Capture the cell that displays the provided text and extract its (X, Y) central coordinate. 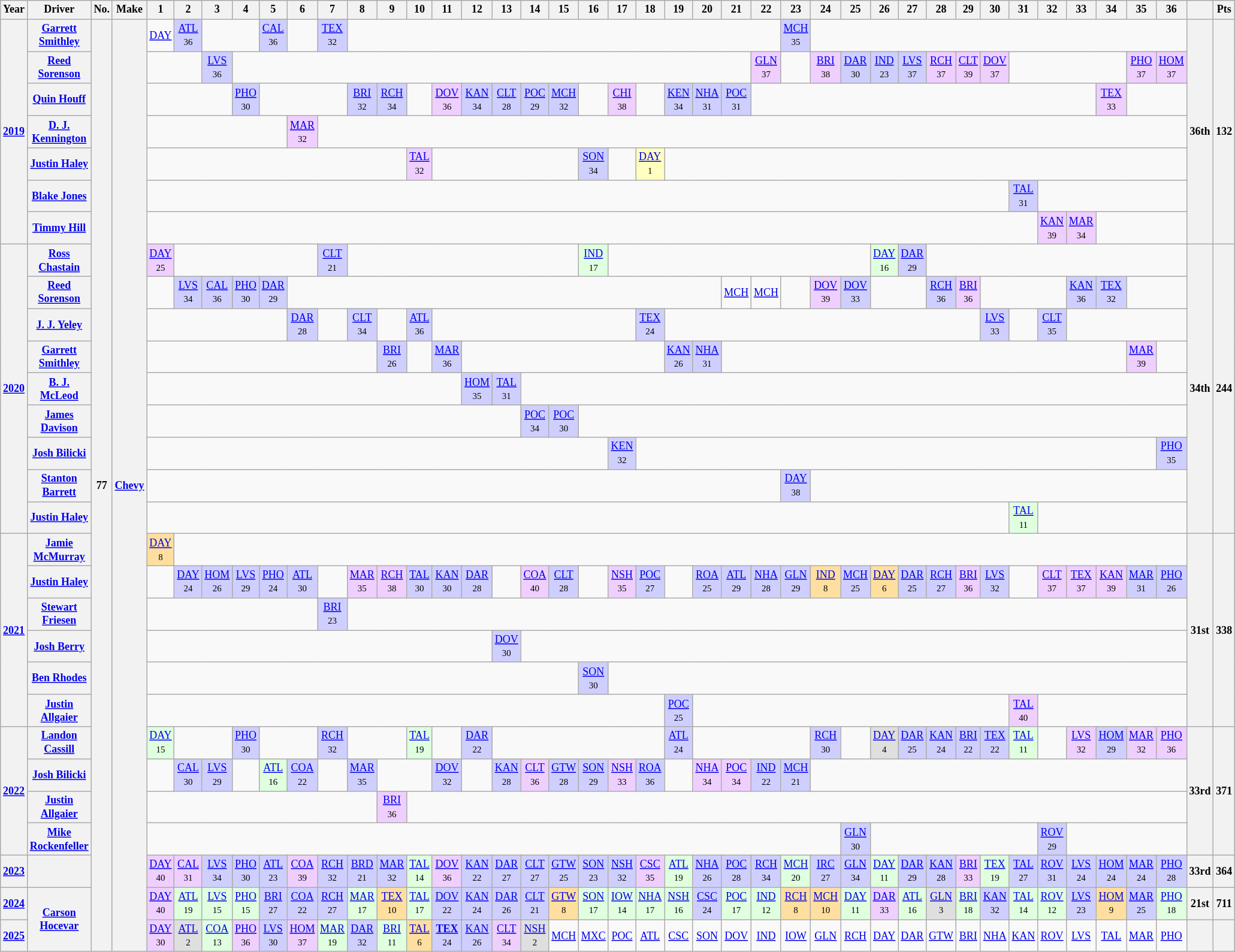
31 (1023, 10)
NHA17 (650, 903)
DAY6 (884, 582)
CSC24 (707, 903)
SON29 (593, 775)
5 (273, 10)
8 (362, 10)
TAL27 (1023, 871)
HOM29 (1111, 743)
15 (564, 10)
PHO (1171, 936)
CHI38 (622, 99)
SON (707, 936)
LVS24 (1081, 871)
Ben Rhodes (59, 678)
KAN (1023, 936)
Landon Cassill (59, 743)
DAY4 (884, 743)
SON34 (593, 164)
338 (1224, 630)
DOV (736, 936)
GLN37 (766, 68)
34 (1111, 10)
DAY25 (161, 261)
J. J. Yeley (59, 325)
IND23 (884, 68)
ATL (650, 936)
GLN30 (856, 839)
LVS 37 (912, 68)
16 (593, 10)
Mike Rockenfeller (59, 839)
ROA25 (707, 582)
3 (217, 10)
371 (1224, 791)
7 (333, 10)
BRI27 (273, 903)
34th (1200, 389)
RCH37 (941, 68)
PHO28 (1171, 871)
2023 (14, 871)
PHO15 (246, 903)
DOV22 (447, 903)
ROV12 (1052, 903)
GTW25 (564, 871)
DAR27 (506, 871)
DOV37 (995, 68)
MAR36 (447, 357)
POC30 (564, 421)
MCH20 (796, 871)
B. J. McLeod (59, 389)
KAN22 (477, 871)
35 (1142, 10)
364 (1224, 871)
RCH36 (941, 292)
20 (707, 10)
17 (622, 10)
IND17 (593, 261)
TAL32 (419, 164)
CAL31 (188, 871)
MCH25 (856, 582)
TEX10 (392, 903)
CLT36 (535, 775)
GLN3 (941, 903)
CLT27 (535, 871)
BRI26 (392, 357)
SON23 (593, 871)
DAY16 (884, 261)
Blake Jones (59, 196)
21 (736, 10)
KAN36 (1081, 292)
NSH2 (535, 936)
GLN29 (796, 582)
DAR22 (477, 743)
DOV32 (447, 775)
IND (766, 936)
DAY38 (796, 485)
6 (302, 10)
HOM9 (1111, 903)
GLN (826, 936)
TAL40 (1023, 711)
James Davison (59, 421)
Driver (59, 10)
Timmy Hill (59, 228)
BRI32 (362, 99)
Pts (1224, 10)
POC17 (736, 903)
NSH32 (622, 871)
NHA34 (707, 775)
COA40 (535, 582)
MAR25 (1142, 903)
MAR (1142, 936)
29 (968, 10)
IOW (796, 936)
1 (161, 10)
21st (1200, 903)
MAR17 (362, 903)
2025 (14, 936)
NHA28 (766, 582)
KEN32 (622, 454)
9 (392, 10)
NHA26 (707, 871)
HOM24 (1111, 871)
2024 (14, 903)
2 (188, 10)
2022 (14, 791)
DAR33 (884, 903)
CSC (679, 936)
Make (129, 10)
BRI18 (968, 903)
28 (941, 10)
Stanton Barrett (59, 485)
26 (884, 10)
BRI23 (333, 614)
24 (826, 10)
30 (995, 10)
POC (622, 936)
ATL2 (188, 936)
ATL29 (736, 582)
BRI11 (392, 936)
TEX22 (995, 743)
ATL30 (302, 582)
4 (246, 10)
LVS36 (217, 68)
Year (14, 10)
Ross Chastain (59, 261)
ATL24 (679, 743)
ROV29 (1052, 839)
12 (477, 10)
DAY8 (161, 550)
244 (1224, 389)
DAY15 (161, 743)
TAL19 (419, 743)
LVS15 (217, 903)
ROV (1052, 936)
DAY30 (161, 936)
KEN34 (679, 99)
36th (1200, 132)
POC31 (736, 99)
DOV33 (856, 292)
ROA36 (650, 775)
IND8 (826, 582)
33 (1081, 10)
CAL30 (188, 775)
MCH21 (796, 775)
2021 (14, 630)
KAN30 (447, 582)
Josh Berry (59, 646)
BRD21 (362, 871)
32 (1052, 10)
MCH35 (796, 35)
CSC35 (650, 871)
TAL30 (419, 582)
MAR31 (1142, 582)
2019 (14, 132)
MCH10 (826, 903)
TAL17 (419, 903)
10 (419, 10)
PHO26 (1171, 582)
MAR24 (1142, 871)
LVS30 (273, 936)
PHO18 (1171, 903)
LVS23 (1081, 903)
MAR39 (1142, 357)
GTW8 (564, 903)
CLT37 (1052, 582)
MAR34 (1081, 228)
MCH32 (564, 99)
KAN34 (477, 99)
PHO24 (273, 582)
13 (506, 10)
IND12 (766, 903)
14 (535, 10)
LVS (1081, 936)
NHA (995, 936)
POC28 (736, 871)
COA39 (302, 871)
19 (679, 10)
RCH (856, 936)
GTW (941, 936)
NSH33 (622, 775)
ROV31 (1052, 871)
IRC27 (826, 871)
Jamie McMurray (59, 550)
Carson Hocevar (59, 919)
GTW28 (564, 775)
TEX33 (1111, 99)
BRI38 (826, 68)
COA13 (217, 936)
Stewart Friesen (59, 614)
SON30 (593, 678)
711 (1224, 903)
LVS33 (995, 325)
TEX37 (1081, 582)
Chevy (129, 485)
MAR19 (333, 936)
KAN32 (995, 903)
TEX19 (995, 871)
MXC (593, 936)
TAL6 (419, 936)
PHO35 (1171, 454)
CLT35 (1052, 325)
11 (447, 10)
RCH38 (392, 582)
23 (796, 10)
GLN34 (856, 871)
D. J. Kennington (59, 132)
IND22 (766, 775)
TAL (1111, 936)
25 (856, 10)
HOM26 (217, 582)
NSH35 (622, 582)
BRI22 (968, 743)
IOW14 (622, 903)
RCH8 (796, 903)
132 (1224, 132)
36 (1171, 10)
PHO37 (1142, 68)
NSH16 (679, 903)
BRI33 (968, 871)
2020 (14, 389)
77 (102, 485)
Quin Houff (59, 99)
22 (766, 10)
DOV30 (506, 646)
POC27 (650, 582)
POC25 (679, 711)
DAY1 (650, 164)
BRI (968, 936)
18 (650, 10)
HOM35 (477, 389)
27 (912, 10)
RCH30 (826, 743)
No. (102, 10)
DAY24 (188, 582)
DOV39 (826, 292)
POC29 (535, 99)
ATL23 (273, 871)
DAR26 (506, 903)
DAR (912, 936)
DAR32 (362, 936)
DAR30 (856, 68)
SON17 (593, 903)
31st (1200, 630)
CLT39 (968, 68)
